For the text-containing cell, return its midpoint in [X, Y] coordinate format. 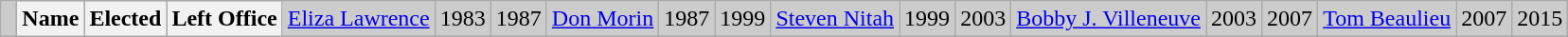
2015 [1540, 19]
Elected [125, 19]
Bobby J. Villeneuve [1109, 19]
Tom Beaulieu [1387, 19]
Name [51, 19]
Steven Nitah [835, 19]
Don Morin [602, 19]
1983 [462, 19]
Left Office [224, 19]
Eliza Lawrence [358, 19]
